Output the [X, Y] coordinate of the center of the cell containing the given text.  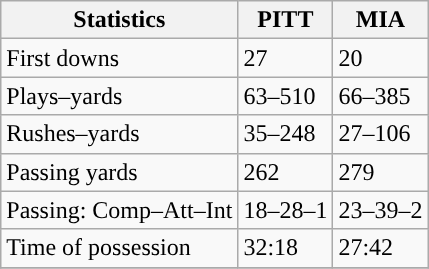
Plays–yards [120, 96]
MIA [380, 20]
Rushes–yards [120, 134]
262 [286, 172]
35–248 [286, 134]
Passing: Comp–Att–Int [120, 210]
18–28–1 [286, 210]
Statistics [120, 20]
PITT [286, 20]
Passing yards [120, 172]
66–385 [380, 96]
279 [380, 172]
20 [380, 58]
27 [286, 58]
23–39–2 [380, 210]
32:18 [286, 248]
Time of possession [120, 248]
63–510 [286, 96]
27:42 [380, 248]
First downs [120, 58]
27–106 [380, 134]
